Search for the cell housing the specified text and yield its [X, Y] center coordinate. 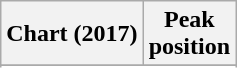
Peak position [189, 34]
Chart (2017) [72, 34]
